Extract the [x, y] coordinate from the center of the cell holding the provided text.  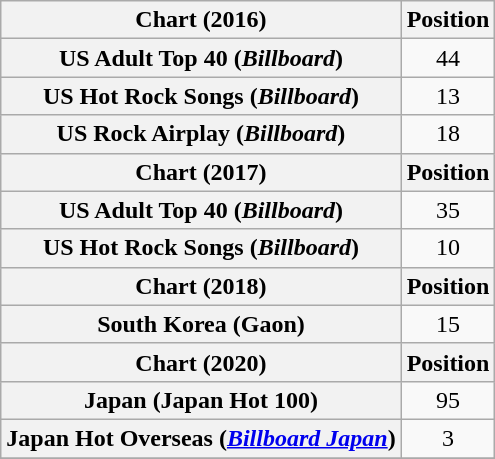
Japan Hot Overseas (Billboard Japan) [201, 438]
35 [448, 210]
Chart (2016) [201, 20]
3 [448, 438]
Chart (2017) [201, 172]
South Korea (Gaon) [201, 324]
Chart (2018) [201, 286]
10 [448, 248]
15 [448, 324]
18 [448, 134]
95 [448, 400]
Chart (2020) [201, 362]
44 [448, 58]
Japan (Japan Hot 100) [201, 400]
US Rock Airplay (Billboard) [201, 134]
13 [448, 96]
